Pinpoint the cell where the given text exists, returning its (x, y) midpoint coordinate. 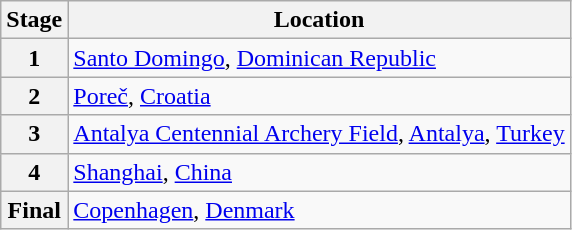
Shanghai, China (319, 172)
2 (34, 96)
Location (319, 20)
Copenhagen, Denmark (319, 210)
4 (34, 172)
Antalya Centennial Archery Field, Antalya, Turkey (319, 134)
Stage (34, 20)
Santo Domingo, Dominican Republic (319, 58)
1 (34, 58)
3 (34, 134)
Poreč, Croatia (319, 96)
Final (34, 210)
